Pinpoint the cell where the given text exists, returning its (x, y) midpoint coordinate. 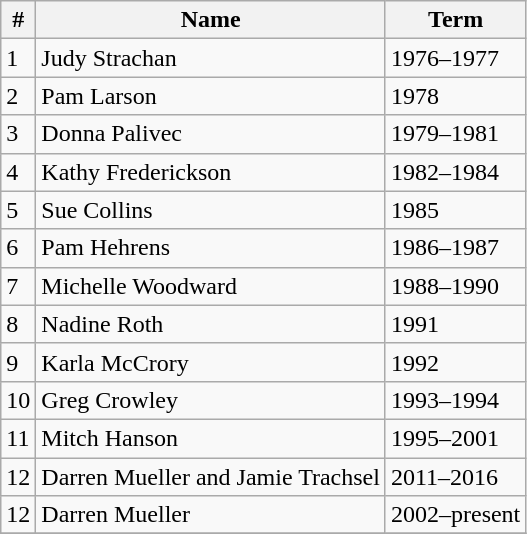
3 (18, 134)
2002–present (455, 515)
1985 (455, 210)
7 (18, 286)
1991 (455, 324)
Donna Palivec (211, 134)
Mitch Hanson (211, 438)
Karla McCrory (211, 362)
1993–1994 (455, 400)
1988–1990 (455, 286)
Pam Hehrens (211, 248)
2 (18, 96)
Term (455, 20)
# (18, 20)
5 (18, 210)
Nadine Roth (211, 324)
Judy Strachan (211, 58)
1982–1984 (455, 172)
6 (18, 248)
1979–1981 (455, 134)
8 (18, 324)
11 (18, 438)
1976–1977 (455, 58)
1986–1987 (455, 248)
4 (18, 172)
Name (211, 20)
10 (18, 400)
2011–2016 (455, 477)
Greg Crowley (211, 400)
Michelle Woodward (211, 286)
9 (18, 362)
Darren Mueller and Jamie Trachsel (211, 477)
Pam Larson (211, 96)
Sue Collins (211, 210)
1995–2001 (455, 438)
1 (18, 58)
Kathy Frederickson (211, 172)
1978 (455, 96)
1992 (455, 362)
Darren Mueller (211, 515)
